Capture the cell that displays the provided text and extract its (X, Y) central coordinate. 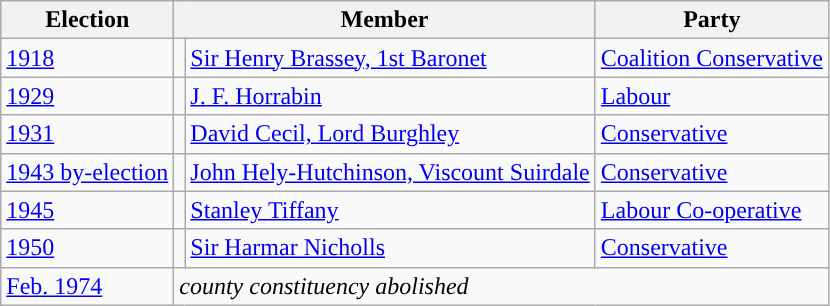
Feb. 1974 (88, 286)
1929 (88, 96)
1918 (88, 58)
Election (88, 20)
J. F. Horrabin (390, 96)
Labour Co-operative (712, 210)
Sir Henry Brassey, 1st Baronet (390, 58)
Sir Harmar Nicholls (390, 248)
1931 (88, 134)
Stanley Tiffany (390, 210)
John Hely-Hutchinson, Viscount Suirdale (390, 172)
county constituency abolished (502, 286)
Labour (712, 96)
Party (712, 20)
1943 by-election (88, 172)
Member (385, 20)
1945 (88, 210)
Coalition Conservative (712, 58)
David Cecil, Lord Burghley (390, 134)
1950 (88, 248)
